Determine the (x, y) coordinate at the center of the cell enclosing the given text.  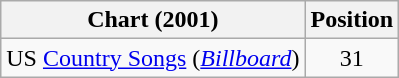
31 (352, 58)
US Country Songs (Billboard) (153, 58)
Chart (2001) (153, 20)
Position (352, 20)
